Locate the cell with the specified text and output its [X, Y] center coordinate. 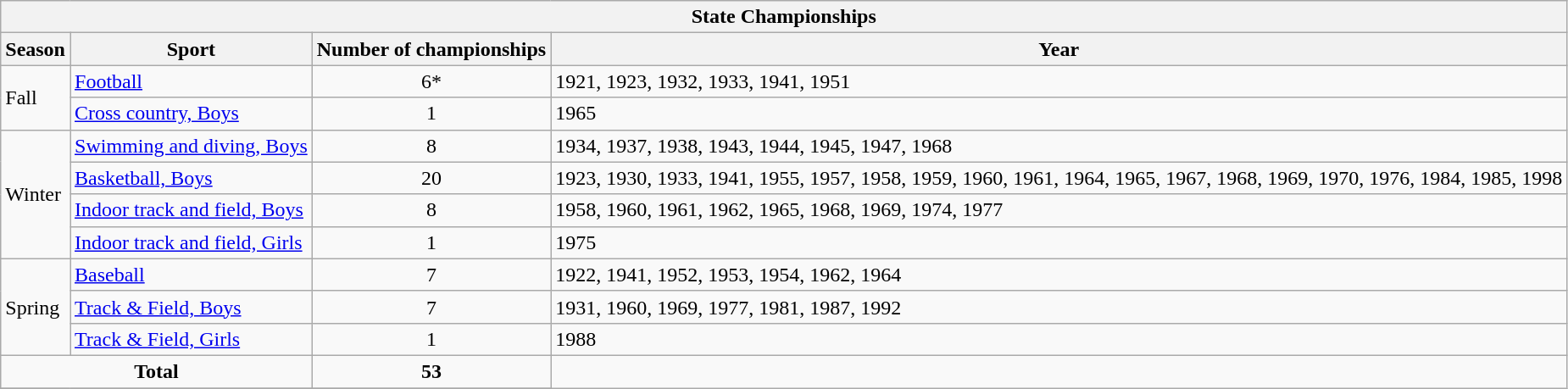
1931, 1960, 1969, 1977, 1981, 1987, 1992 [1059, 307]
53 [431, 371]
Baseball [191, 275]
Indoor track and field, Girls [191, 242]
Fall [36, 97]
6* [431, 81]
20 [431, 178]
Football [191, 81]
1975 [1059, 242]
Spring [36, 307]
1958, 1960, 1961, 1962, 1965, 1968, 1969, 1974, 1977 [1059, 210]
Year [1059, 49]
Winter [36, 194]
Basketball, Boys [191, 178]
Swimming and diving, Boys [191, 146]
1921, 1923, 1932, 1933, 1941, 1951 [1059, 81]
1965 [1059, 114]
Total [157, 371]
1988 [1059, 339]
Number of championships [431, 49]
Sport [191, 49]
1923, 1930, 1933, 1941, 1955, 1957, 1958, 1959, 1960, 1961, 1964, 1965, 1967, 1968, 1969, 1970, 1976, 1984, 1985, 1998 [1059, 178]
Cross country, Boys [191, 114]
1934, 1937, 1938, 1943, 1944, 1945, 1947, 1968 [1059, 146]
State Championships [784, 17]
1922, 1941, 1952, 1953, 1954, 1962, 1964 [1059, 275]
Track & Field, Boys [191, 307]
Indoor track and field, Boys [191, 210]
Track & Field, Girls [191, 339]
Season [36, 49]
